Output the [x, y] coordinate of the center of the cell containing the given text.  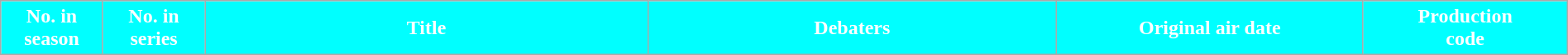
Productioncode [1465, 28]
Debaters [852, 28]
Title [427, 28]
No. inseason [52, 28]
No. inseries [154, 28]
Original air date [1209, 28]
